For the text-containing cell, return its midpoint in [X, Y] coordinate format. 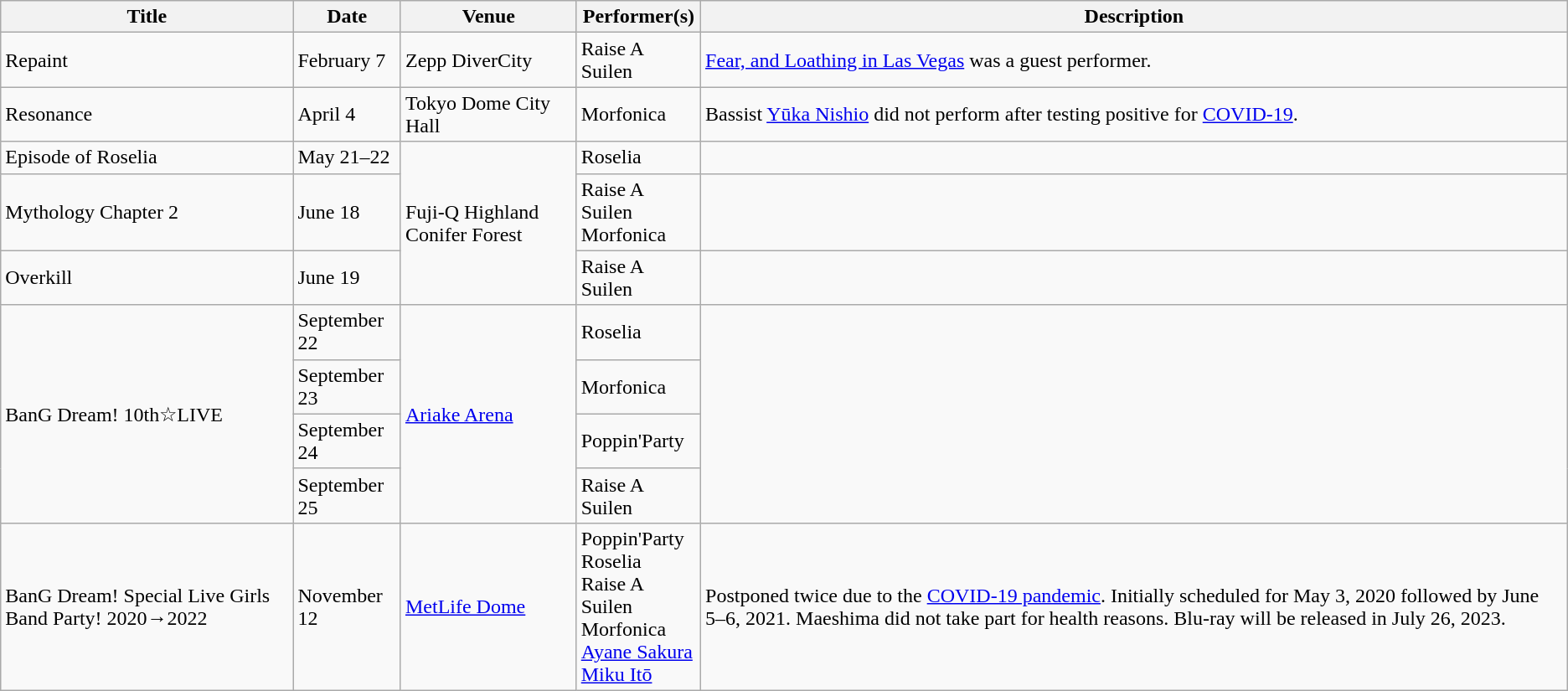
Zepp DiverCity [488, 60]
Bassist Yūka Nishio did not perform after testing positive for COVID-19. [1134, 114]
September 22 [347, 332]
November 12 [347, 606]
June 18 [347, 212]
May 21–22 [347, 157]
Raise A SuilenMorfonica [638, 212]
Title [147, 17]
Resonance [147, 114]
Venue [488, 17]
Description [1134, 17]
April 4 [347, 114]
September 25 [347, 496]
Fuji-Q Highland Conifer Forest [488, 223]
Overkill [147, 278]
Fear, and Loathing in Las Vegas was a guest performer. [1134, 60]
BanG Dream! Special Live Girls Band Party! 2020→2022 [147, 606]
June 19 [347, 278]
Episode of Roselia [147, 157]
Poppin'PartyRoseliaRaise A SuilenMorfonicaAyane SakuraMiku Itō [638, 606]
Tokyo Dome City Hall [488, 114]
Performer(s) [638, 17]
Poppin'Party [638, 441]
Date [347, 17]
September 24 [347, 441]
February 7 [347, 60]
Ariake Arena [488, 414]
September 23 [347, 387]
MetLife Dome [488, 606]
Mythology Chapter 2 [147, 212]
Repaint [147, 60]
BanG Dream! 10th☆LIVE [147, 414]
